Return the (x, y) coordinate for the center point of the cell that contains the specified text.  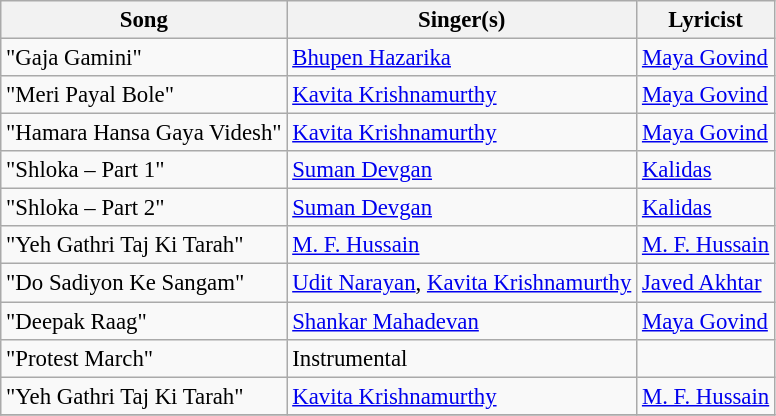
"Protest March" (144, 358)
"Shloka – Part 1" (144, 170)
Lyricist (706, 20)
Instrumental (462, 358)
"Gaja Gamini" (144, 58)
"Meri Payal Bole" (144, 95)
Udit Narayan, Kavita Krishnamurthy (462, 283)
"Hamara Hansa Gaya Videsh" (144, 133)
"Shloka – Part 2" (144, 208)
"Deepak Raag" (144, 321)
Javed Akhtar (706, 283)
Song (144, 20)
Bhupen Hazarika (462, 58)
Singer(s) (462, 20)
Shankar Mahadevan (462, 321)
"Do Sadiyon Ke Sangam" (144, 283)
